Return (X, Y) of the center of cell containing provided text 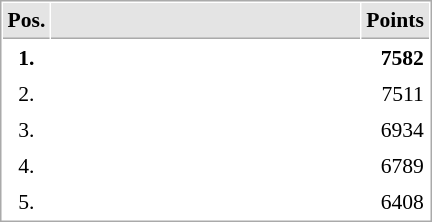
Pos. (26, 21)
5. (26, 201)
6408 (396, 201)
2. (26, 93)
1. (26, 57)
7511 (396, 93)
6934 (396, 129)
7582 (396, 57)
4. (26, 165)
Points (396, 21)
6789 (396, 165)
3. (26, 129)
